Output the [X, Y] coordinate of the center of the cell containing the given text.  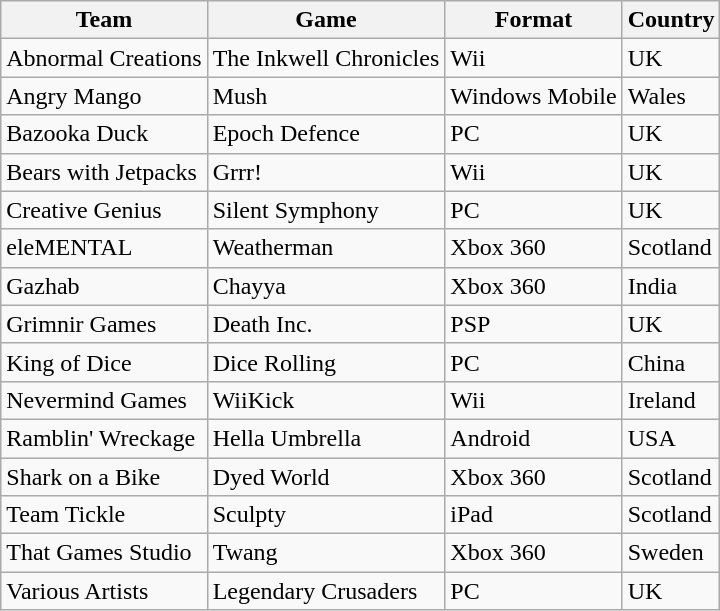
Wales [671, 96]
Weatherman [326, 248]
Format [534, 20]
Ramblin' Wreckage [104, 438]
Bazooka Duck [104, 134]
Dice Rolling [326, 362]
China [671, 362]
WiiKick [326, 400]
Grimnir Games [104, 324]
Angry Mango [104, 96]
Sweden [671, 553]
The Inkwell Chronicles [326, 58]
Silent Symphony [326, 210]
Epoch Defence [326, 134]
Twang [326, 553]
King of Dice [104, 362]
That Games Studio [104, 553]
Ireland [671, 400]
Creative Genius [104, 210]
Various Artists [104, 591]
Chayya [326, 286]
Bears with Jetpacks [104, 172]
Abnormal Creations [104, 58]
Death Inc. [326, 324]
Shark on a Bike [104, 477]
Hella Umbrella [326, 438]
Game [326, 20]
Legendary Crusaders [326, 591]
Country [671, 20]
iPad [534, 515]
Nevermind Games [104, 400]
Gazhab [104, 286]
USA [671, 438]
eleMENTAL [104, 248]
PSP [534, 324]
India [671, 286]
Mush [326, 96]
Sculpty [326, 515]
Dyed World [326, 477]
Team Tickle [104, 515]
Team [104, 20]
Android [534, 438]
Grrr! [326, 172]
Windows Mobile [534, 96]
